Identify which cell holds the provided text, then report its (x, y) central coordinate. 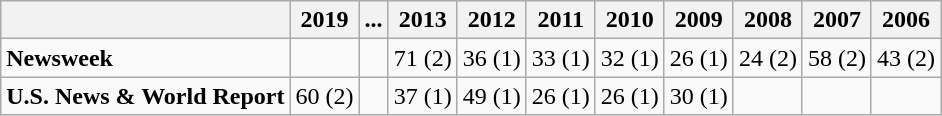
2010 (630, 20)
2013 (422, 20)
36 (1) (492, 58)
37 (1) (422, 96)
2006 (906, 20)
2008 (768, 20)
U.S. News & World Report (146, 96)
2007 (836, 20)
24 (2) (768, 58)
60 (2) (324, 96)
32 (1) (630, 58)
58 (2) (836, 58)
43 (2) (906, 58)
Newsweek (146, 58)
71 (2) (422, 58)
49 (1) (492, 96)
30 (1) (698, 96)
33 (1) (560, 58)
2012 (492, 20)
... (374, 20)
2009 (698, 20)
2019 (324, 20)
2011 (560, 20)
